For the text-containing cell, return its midpoint in [x, y] coordinate format. 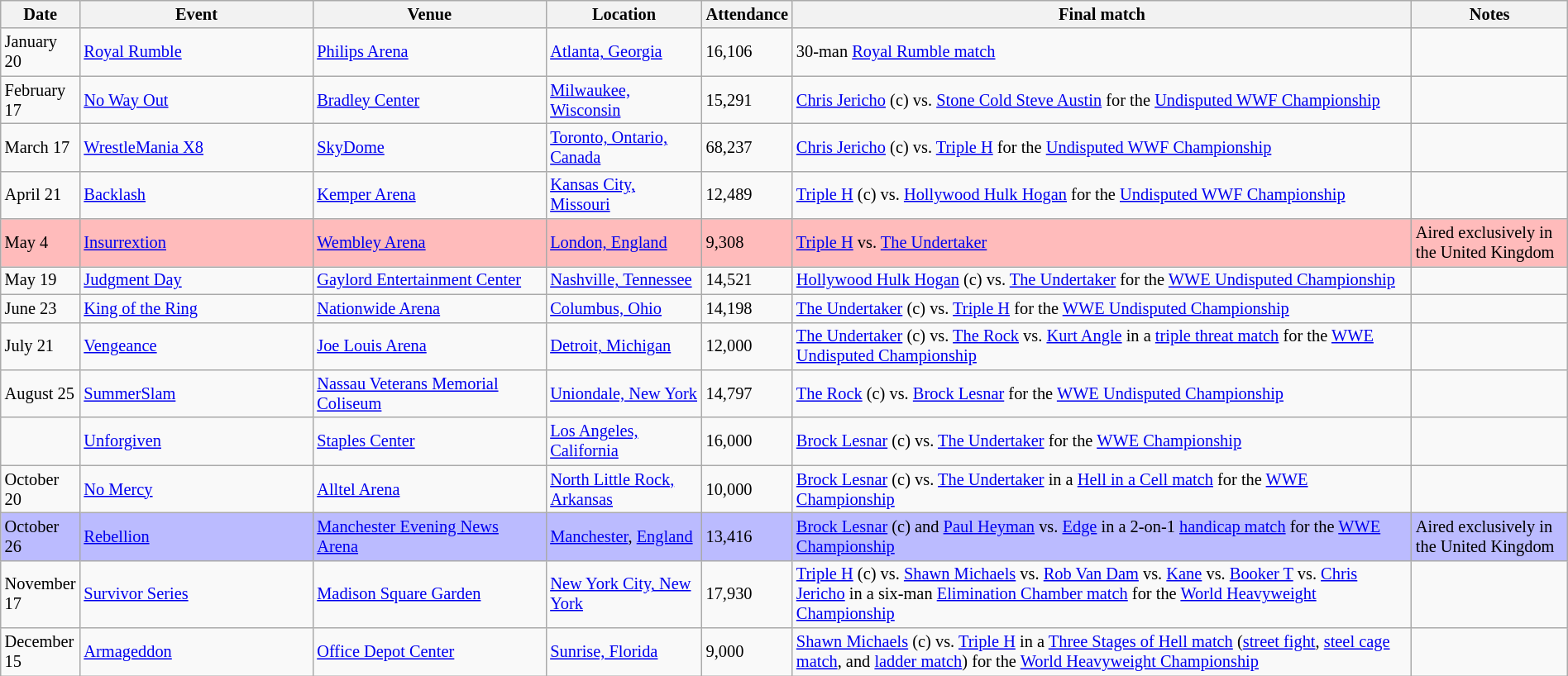
Kemper Arena [429, 195]
January 20 [41, 52]
Detroit, Michigan [624, 346]
February 17 [41, 100]
The Rock (c) vs. Brock Lesnar for the WWE Undisputed Championship [1102, 393]
9,000 [748, 652]
14,521 [748, 280]
Backlash [196, 195]
Rebellion [196, 536]
No Way Out [196, 100]
Alltel Arena [429, 489]
November 17 [41, 594]
30-man Royal Rumble match [1102, 52]
WrestleMania X8 [196, 147]
9,308 [748, 243]
16,106 [748, 52]
Columbus, Ohio [624, 308]
North Little Rock, Arkansas [624, 489]
Nationwide Arena [429, 308]
12,000 [748, 346]
Date [41, 14]
Judgment Day [196, 280]
Triple H vs. The Undertaker [1102, 243]
The Undertaker (c) vs. Triple H for the WWE Undisputed Championship [1102, 308]
Nashville, Tennessee [624, 280]
Armageddon [196, 652]
17,930 [748, 594]
10,000 [748, 489]
Notes [1489, 14]
15,291 [748, 100]
Vengeance [196, 346]
Sunrise, Florida [624, 652]
Survivor Series [196, 594]
Unforgiven [196, 441]
Milwaukee, Wisconsin [624, 100]
Attendance [748, 14]
Brock Lesnar (c) and Paul Heyman vs. Edge in a 2-on-1 handicap match for the WWE Championship [1102, 536]
13,416 [748, 536]
16,000 [748, 441]
May 19 [41, 280]
April 21 [41, 195]
SummerSlam [196, 393]
14,797 [748, 393]
Insurrextion [196, 243]
No Mercy [196, 489]
December 15 [41, 652]
June 23 [41, 308]
Uniondale, New York [624, 393]
Los Angeles, California [624, 441]
Chris Jericho (c) vs. Triple H for the Undisputed WWF Championship [1102, 147]
Staples Center [429, 441]
August 25 [41, 393]
Event [196, 14]
October 26 [41, 536]
Office Depot Center [429, 652]
Chris Jericho (c) vs. Stone Cold Steve Austin for the Undisputed WWF Championship [1102, 100]
Manchester Evening News Arena [429, 536]
SkyDome [429, 147]
Wembley Arena [429, 243]
Nassau Veterans Memorial Coliseum [429, 393]
Triple H (c) vs. Hollywood Hulk Hogan for the Undisputed WWF Championship [1102, 195]
Manchester, England [624, 536]
May 4 [41, 243]
Royal Rumble [196, 52]
October 20 [41, 489]
Atlanta, Georgia [624, 52]
March 17 [41, 147]
Hollywood Hulk Hogan (c) vs. The Undertaker for the WWE Undisputed Championship [1102, 280]
Venue [429, 14]
Final match [1102, 14]
London, England [624, 243]
Madison Square Garden [429, 594]
King of the Ring [196, 308]
Brock Lesnar (c) vs. The Undertaker for the WWE Championship [1102, 441]
The Undertaker (c) vs. The Rock vs. Kurt Angle in a triple threat match for the WWE Undisputed Championship [1102, 346]
Gaylord Entertainment Center [429, 280]
Bradley Center [429, 100]
Toronto, Ontario, Canada [624, 147]
12,489 [748, 195]
Brock Lesnar (c) vs. The Undertaker in a Hell in a Cell match for the WWE Championship [1102, 489]
14,198 [748, 308]
New York City, New York [624, 594]
Location [624, 14]
68,237 [748, 147]
Joe Louis Arena [429, 346]
Philips Arena [429, 52]
Kansas City, Missouri [624, 195]
July 21 [41, 346]
